Return (X, Y) of the center of cell containing provided text 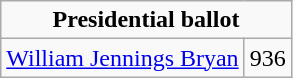
William Jennings Bryan (122, 58)
Presidential ballot (146, 20)
936 (268, 58)
